Detect which cell encompasses the target text, then output its (x, y) center coordinate. 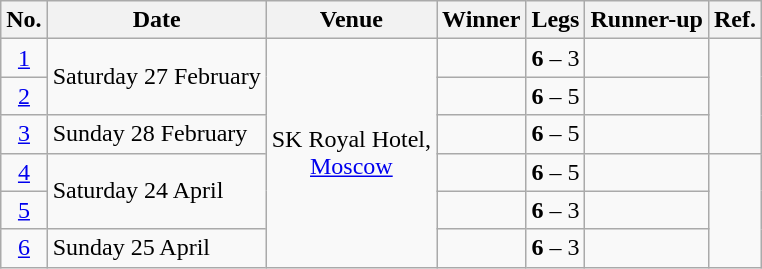
Saturday 24 April (156, 191)
6 (24, 248)
SK Royal Hotel, Moscow (351, 153)
Saturday 27 February (156, 77)
4 (24, 172)
Winner (482, 20)
Sunday 25 April (156, 248)
5 (24, 210)
No. (24, 20)
Ref. (734, 20)
2 (24, 96)
Runner-up (647, 20)
Venue (351, 20)
Date (156, 20)
3 (24, 134)
Sunday 28 February (156, 134)
1 (24, 58)
Legs (556, 20)
